Identify which cell holds the provided text, then report its (X, Y) central coordinate. 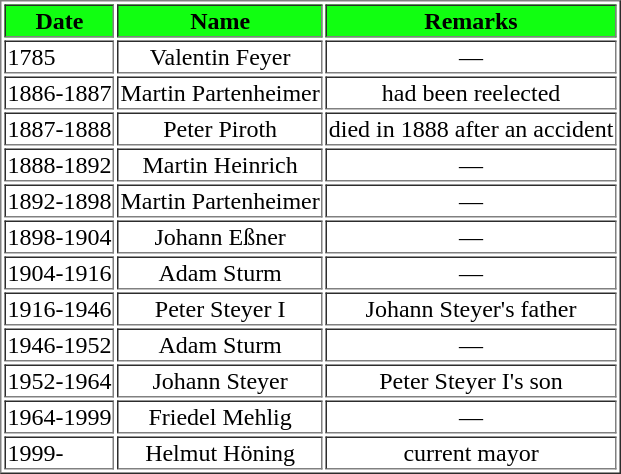
1887-1888 (59, 128)
Valentin Feyer (220, 56)
1892-1898 (59, 200)
Johann Steyer (220, 380)
1946-1952 (59, 344)
Johann Steyer's father (472, 308)
Peter Steyer I's son (472, 380)
1898-1904 (59, 236)
Date (59, 20)
Johann Eßner (220, 236)
died in 1888 after an accident (472, 128)
Helmut Höning (220, 452)
Friedel Mehlig (220, 416)
Martin Heinrich (220, 164)
1952-1964 (59, 380)
1904-1916 (59, 272)
Name (220, 20)
1888-1892 (59, 164)
Peter Steyer I (220, 308)
1785 (59, 56)
current mayor (472, 452)
1916-1946 (59, 308)
1964-1999 (59, 416)
1886-1887 (59, 92)
Peter Piroth (220, 128)
Remarks (472, 20)
had been reelected (472, 92)
1999- (59, 452)
